From the cell containing the given text, extract its center point as [X, Y] coordinate. 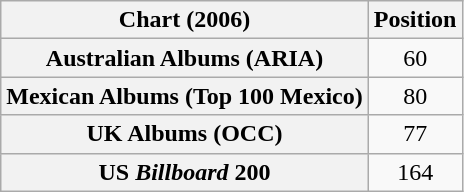
164 [415, 172]
UK Albums (OCC) [185, 134]
Position [415, 20]
80 [415, 96]
77 [415, 134]
60 [415, 58]
Chart (2006) [185, 20]
Australian Albums (ARIA) [185, 58]
Mexican Albums (Top 100 Mexico) [185, 96]
US Billboard 200 [185, 172]
